Locate the cell with the specified text and output its [x, y] center coordinate. 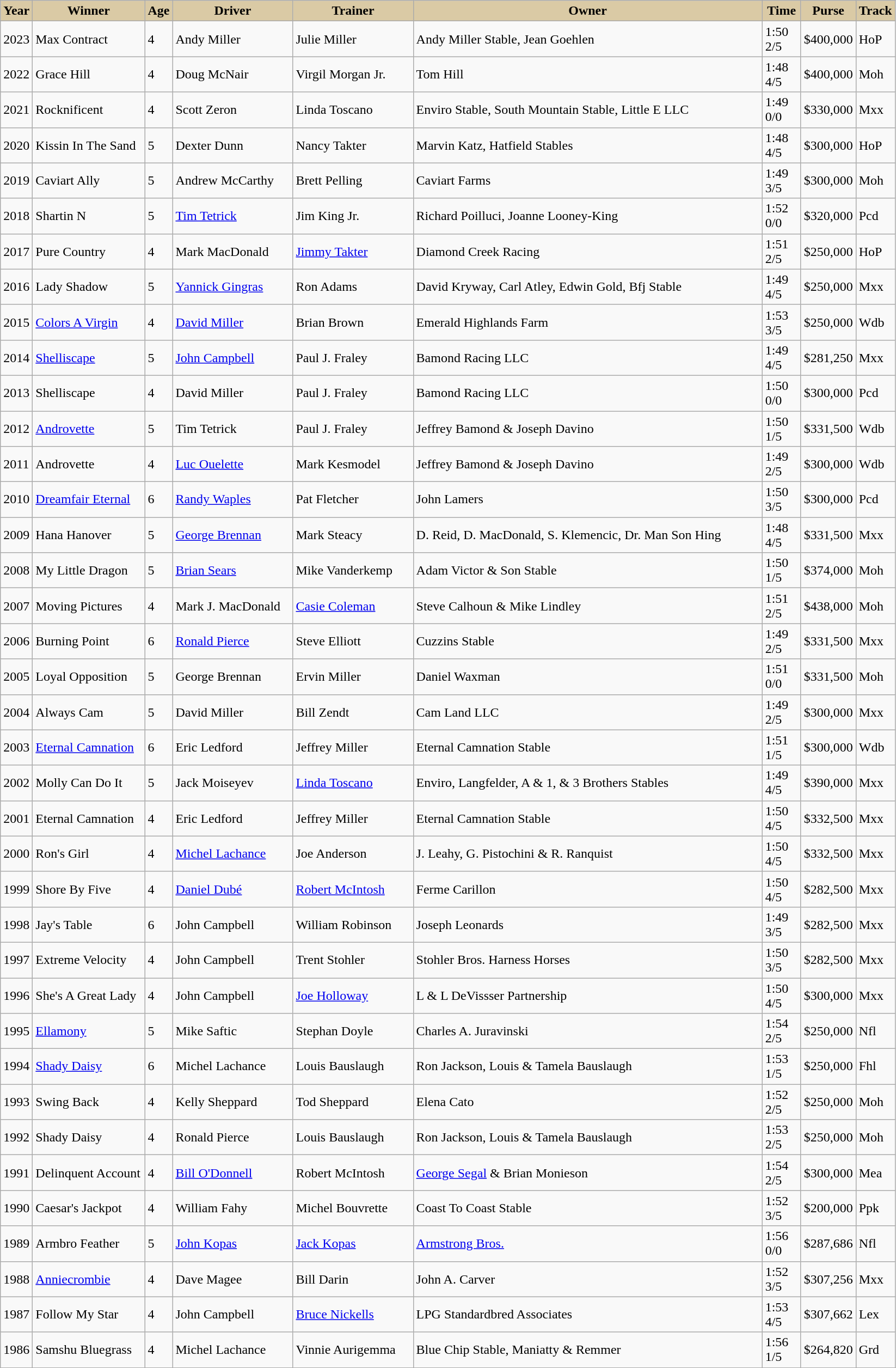
Pure Country [89, 252]
Ppk [875, 1208]
2021 [16, 110]
1:52 0/0 [782, 216]
2015 [16, 322]
2011 [16, 464]
1:49 0/0 [782, 110]
Jay's Table [89, 925]
Tod Sheppard [353, 1102]
1996 [16, 996]
Dexter Dunn [233, 145]
Ron Adams [353, 286]
Cuzzins Stable [588, 642]
Enviro, Langfelder, A & 1, & 3 Brothers Stables [588, 783]
1:56 1/5 [782, 1349]
Tom Hill [588, 74]
Brett Pelling [353, 181]
Stohler Bros. Harness Horses [588, 960]
2008 [16, 571]
2017 [16, 252]
2003 [16, 747]
$307,662 [829, 1315]
2001 [16, 818]
2007 [16, 606]
2014 [16, 357]
1986 [16, 1349]
2002 [16, 783]
Andy Miller [233, 39]
Scott Zeron [233, 110]
Max Contract [89, 39]
Samshu Bluegrass [89, 1349]
$320,000 [829, 216]
Stephan Doyle [353, 1031]
Trent Stohler [353, 960]
Julie Miller [353, 39]
Ervin Miller [353, 676]
Joe Anderson [353, 854]
1:51 0/0 [782, 676]
J. Leahy, G. Pistochini & R. Ranquist [588, 854]
Steve Elliott [353, 642]
Molly Can Do It [89, 783]
Kissin In The Sand [89, 145]
1:53 4/5 [782, 1315]
Mark MacDonald [233, 252]
Ellamony [89, 1031]
Enviro Stable, South Mountain Stable, Little E LLC [588, 110]
Randy Waples [233, 500]
William Robinson [353, 925]
Jim King Jr. [353, 216]
Lady Shadow [89, 286]
Charles A. Juravinski [588, 1031]
$374,000 [829, 571]
LPG Standardbred Associates [588, 1315]
1:53 1/5 [782, 1066]
2005 [16, 676]
Emerald Highlands Farm [588, 322]
Age [159, 11]
Shore By Five [89, 889]
Delinquent Account [89, 1173]
Mark J. MacDonald [233, 606]
1998 [16, 925]
1:50 2/5 [782, 39]
Extreme Velocity [89, 960]
Bill Zendt [353, 712]
Ron's Girl [89, 854]
Moving Pictures [89, 606]
Caviart Farms [588, 181]
Jimmy Takter [353, 252]
Rocknificent [89, 110]
Follow My Star [89, 1315]
Andrew McCarthy [233, 181]
Dreamfair Eternal [89, 500]
2006 [16, 642]
My Little Dragon [89, 571]
Lex [875, 1315]
2016 [16, 286]
$281,250 [829, 357]
Jack Kopas [353, 1244]
Anniecrombie [89, 1279]
Brian Brown [353, 322]
Marvin Katz, Hatfield Stables [588, 145]
Shartin N [89, 216]
1:56 0/0 [782, 1244]
1988 [16, 1279]
Grace Hill [89, 74]
Kelly Sheppard [233, 1102]
Caviart Ally [89, 181]
Winner [89, 11]
Blue Chip Stable, Maniatty & Remmer [588, 1349]
Yannick Gingras [233, 286]
Coast To Coast Stable [588, 1208]
D. Reid, D. MacDonald, S. Klemencic, Dr. Man Son Hing [588, 535]
Luc Ouelette [233, 464]
John Lamers [588, 500]
1995 [16, 1031]
Casie Coleman [353, 606]
1:51 1/5 [782, 747]
2009 [16, 535]
Mike Saftic [233, 1031]
Cam Land LLC [588, 712]
1:52 2/5 [782, 1102]
Armstrong Bros. [588, 1244]
2023 [16, 39]
1:53 3/5 [782, 322]
Virgil Morgan Jr. [353, 74]
$330,000 [829, 110]
Fhl [875, 1066]
$390,000 [829, 783]
Track [875, 11]
2004 [16, 712]
$200,000 [829, 1208]
Richard Poilluci, Joanne Looney-King [588, 216]
Steve Calhoun & Mike Lindley [588, 606]
Mark Kesmodel [353, 464]
1987 [16, 1315]
1989 [16, 1244]
David Kryway, Carl Atley, Edwin Gold, Bfj Stable [588, 286]
2020 [16, 145]
2010 [16, 500]
$264,820 [829, 1349]
2013 [16, 393]
Daniel Dubé [233, 889]
Elena Cato [588, 1102]
Armbro Feather [89, 1244]
John A. Carver [588, 1279]
Doug McNair [233, 74]
Mark Steacy [353, 535]
$287,686 [829, 1244]
Purse [829, 11]
1997 [16, 960]
Joe Holloway [353, 996]
Bill O'Donnell [233, 1173]
$307,256 [829, 1279]
Hana Hanover [89, 535]
Jack Moiseyev [233, 783]
1:53 2/5 [782, 1137]
Brian Sears [233, 571]
2019 [16, 181]
Time [782, 11]
Grd [875, 1349]
William Fahy [233, 1208]
Trainer [353, 11]
Diamond Creek Racing [588, 252]
Adam Victor & Son Stable [588, 571]
Nancy Takter [353, 145]
$438,000 [829, 606]
Vinnie Aurigemma [353, 1349]
L & L DeVissser Partnership [588, 996]
Year [16, 11]
Owner [588, 11]
Daniel Waxman [588, 676]
1991 [16, 1173]
1:50 0/0 [782, 393]
Colors A Virgin [89, 322]
Bruce Nickells [353, 1315]
Ferme Carillon [588, 889]
George Segal & Brian Monieson [588, 1173]
1999 [16, 889]
2018 [16, 216]
Loyal Opposition [89, 676]
Dave Magee [233, 1279]
Always Cam [89, 712]
Burning Point [89, 642]
1990 [16, 1208]
Andy Miller Stable, Jean Goehlen [588, 39]
Pat Fletcher [353, 500]
2022 [16, 74]
2012 [16, 428]
1994 [16, 1066]
Mea [875, 1173]
John Kopas [233, 1244]
Swing Back [89, 1102]
Driver [233, 11]
1993 [16, 1102]
Caesar's Jackpot [89, 1208]
She's A Great Lady [89, 996]
Joseph Leonards [588, 925]
Mike Vanderkemp [353, 571]
Bill Darin [353, 1279]
2000 [16, 854]
1992 [16, 1137]
Michel Bouvrette [353, 1208]
